Capture the cell that displays the provided text and extract its (x, y) central coordinate. 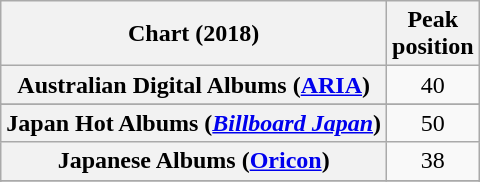
Australian Digital Albums (ARIA) (194, 85)
50 (433, 123)
Peak position (433, 34)
38 (433, 161)
Japan Hot Albums (Billboard Japan) (194, 123)
Chart (2018) (194, 34)
40 (433, 85)
Japanese Albums (Oricon) (194, 161)
